Output the [x, y] coordinate of the center of the cell containing the given text.  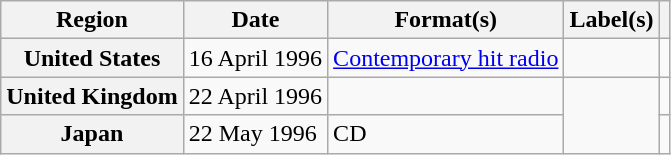
Label(s) [612, 20]
22 April 1996 [255, 96]
Japan [92, 134]
Format(s) [446, 20]
CD [446, 134]
Date [255, 20]
United Kingdom [92, 96]
16 April 1996 [255, 58]
United States [92, 58]
Region [92, 20]
Contemporary hit radio [446, 58]
22 May 1996 [255, 134]
